For the text-containing cell, return its midpoint in (X, Y) coordinate format. 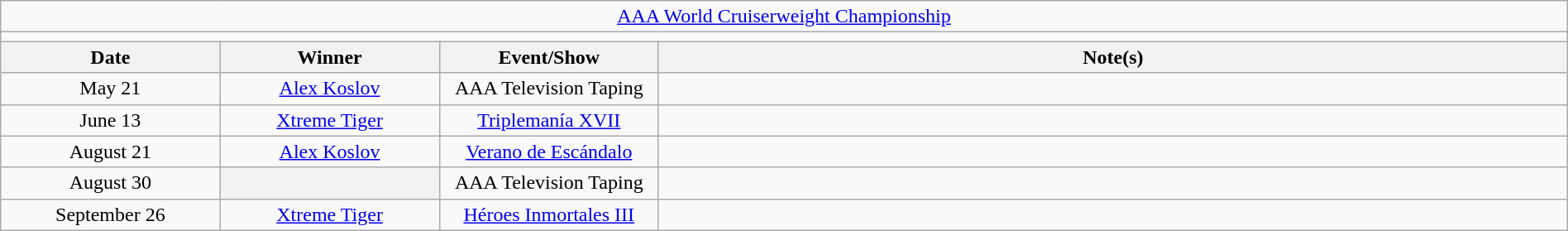
Event/Show (549, 57)
Héroes Inmortales III (549, 214)
June 13 (111, 120)
Date (111, 57)
Verano de Escándalo (549, 152)
Triplemanía XVII (549, 120)
August 30 (111, 183)
September 26 (111, 214)
August 21 (111, 152)
AAA World Cruiserweight Championship (784, 17)
Note(s) (1113, 57)
Winner (329, 57)
May 21 (111, 89)
